Find where the given text appears and provide that cell's center as [x, y] coordinate. 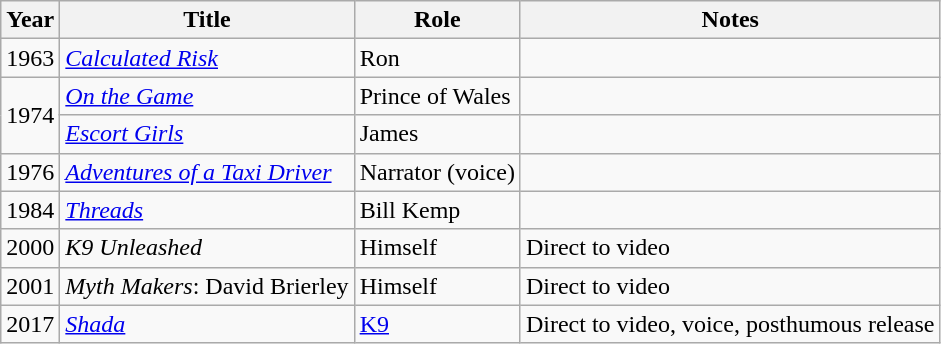
On the Game [207, 96]
Myth Makers: David Brierley [207, 286]
2001 [30, 286]
Escort Girls [207, 134]
Adventures of a Taxi Driver [207, 172]
Direct to video, voice, posthumous release [730, 324]
K9 Unleashed [207, 248]
Shada [207, 324]
Year [30, 20]
Prince of Wales [437, 96]
K9 [437, 324]
1963 [30, 58]
Title [207, 20]
Narrator (voice) [437, 172]
Threads [207, 210]
Bill Kemp [437, 210]
1974 [30, 115]
1976 [30, 172]
James [437, 134]
Ron [437, 58]
2017 [30, 324]
Notes [730, 20]
1984 [30, 210]
Calculated Risk [207, 58]
Role [437, 20]
2000 [30, 248]
